From the cell containing the given text, extract its center point as [X, Y] coordinate. 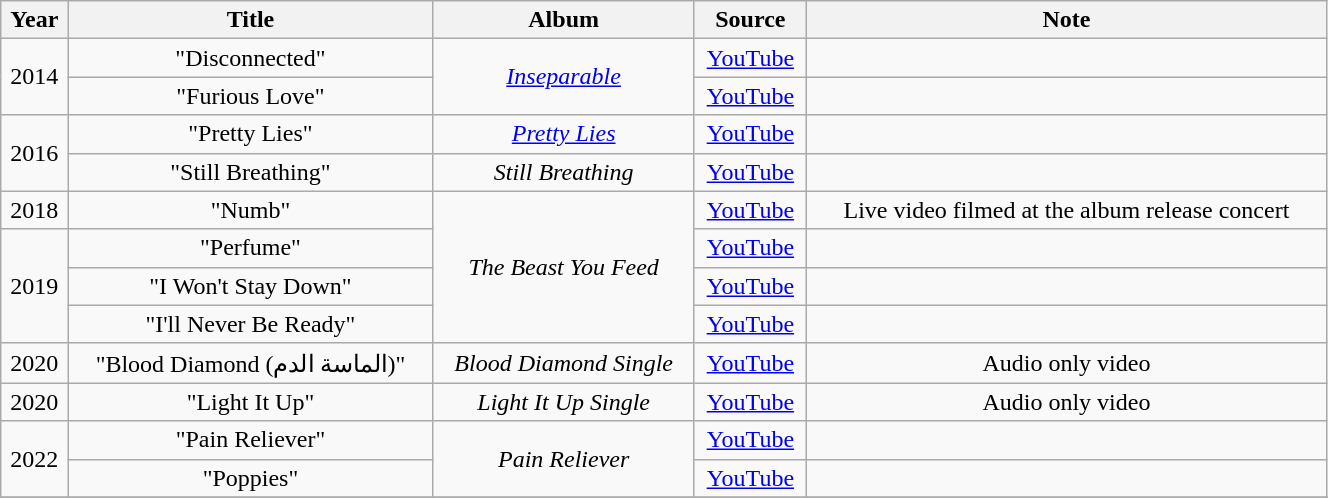
Blood Diamond Single [564, 363]
"Light It Up" [250, 402]
Title [250, 20]
2022 [34, 459]
"I'll Never Be Ready" [250, 324]
"Still Breathing" [250, 172]
"Numb" [250, 210]
Album [564, 20]
Note [1066, 20]
2016 [34, 153]
2018 [34, 210]
"Pain Reliever" [250, 440]
"Furious Love" [250, 96]
Year [34, 20]
The Beast You Feed [564, 267]
"Poppies" [250, 478]
"I Won't Stay Down" [250, 286]
Still Breathing [564, 172]
Light It Up Single [564, 402]
2014 [34, 77]
Live video filmed at the album release concert [1066, 210]
"Pretty Lies" [250, 134]
"Blood Diamond (الماسة الدم)" [250, 363]
Pain Reliever [564, 459]
2019 [34, 286]
"Perfume" [250, 248]
"Disconnected" [250, 58]
Pretty Lies [564, 134]
Source [750, 20]
Inseparable [564, 77]
